Return (X, Y) of the center of cell containing provided text 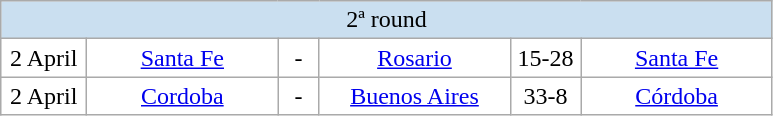
33-8 (546, 96)
Rosario (414, 58)
Cordoba (182, 96)
Córdoba (676, 96)
Buenos Aires (414, 96)
2ª round (386, 20)
15-28 (546, 58)
